Output the [X, Y] coordinate of the center of the cell containing the given text.  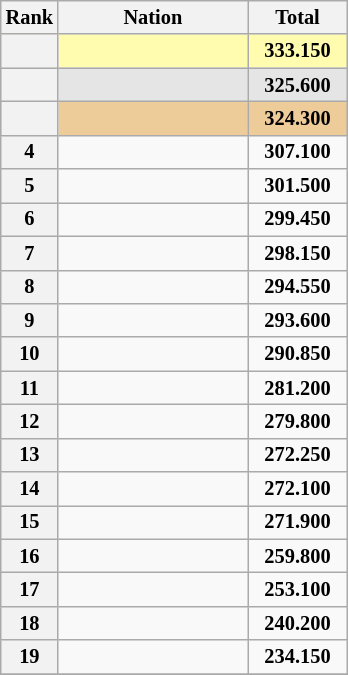
301.500 [298, 186]
294.550 [298, 287]
Rank [30, 17]
Nation [153, 17]
298.150 [298, 253]
16 [30, 556]
307.100 [298, 152]
271.900 [298, 522]
234.150 [298, 657]
325.600 [298, 85]
293.600 [298, 320]
333.150 [298, 51]
299.450 [298, 219]
279.800 [298, 421]
4 [30, 152]
324.300 [298, 118]
9 [30, 320]
11 [30, 388]
17 [30, 589]
13 [30, 455]
259.800 [298, 556]
290.850 [298, 354]
18 [30, 623]
19 [30, 657]
8 [30, 287]
253.100 [298, 589]
272.100 [298, 489]
6 [30, 219]
10 [30, 354]
240.200 [298, 623]
15 [30, 522]
7 [30, 253]
12 [30, 421]
14 [30, 489]
5 [30, 186]
Total [298, 17]
272.250 [298, 455]
281.200 [298, 388]
